Scan for the cell matching the given text and deliver its [X, Y] coordinate at center. 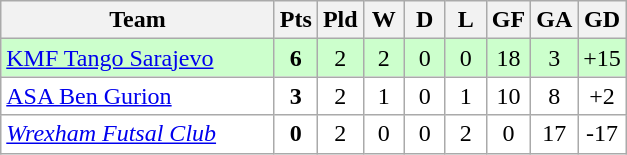
KMF Tango Sarajevo [138, 58]
GA [554, 20]
Team [138, 20]
+2 [602, 96]
W [384, 20]
17 [554, 134]
Pts [296, 20]
Wrexham Futsal Club [138, 134]
6 [296, 58]
GD [602, 20]
D [424, 20]
GF [508, 20]
Pld [340, 20]
10 [508, 96]
ASA Ben Gurion [138, 96]
-17 [602, 134]
+15 [602, 58]
8 [554, 96]
L [466, 20]
18 [508, 58]
